Provide the [X, Y] coordinate of the cell's center where the given text is located.  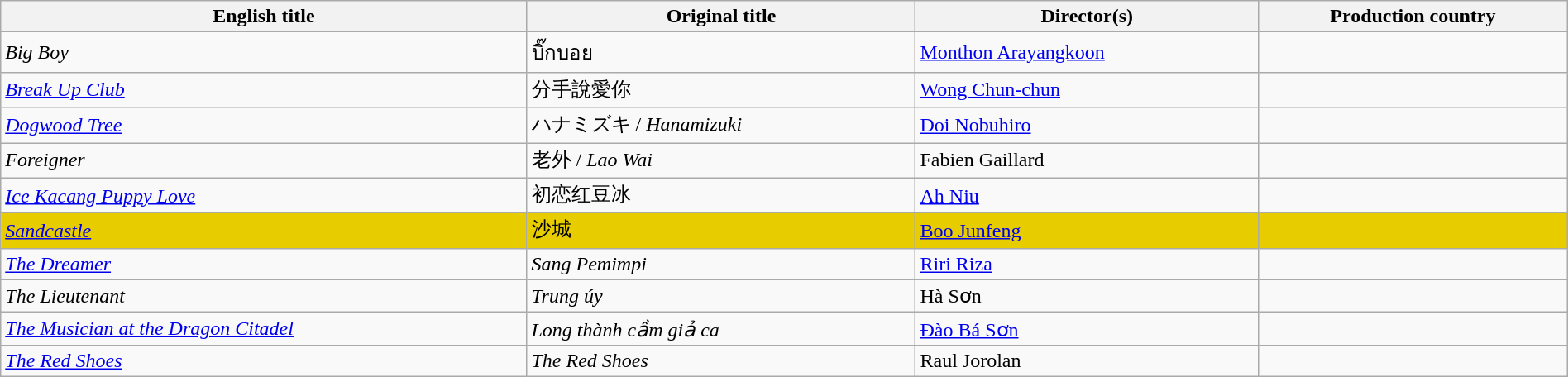
Long thành cầm giả ca [721, 329]
Doi Nobuhiro [1087, 126]
初恋红豆冰 [721, 195]
The Lieutenant [264, 296]
Sandcastle [264, 231]
The Dreamer [264, 264]
Break Up Club [264, 89]
分手說愛你 [721, 89]
Fabien Gaillard [1087, 160]
Sang Pemimpi [721, 264]
Ice Kacang Puppy Love [264, 195]
Riri Riza [1087, 264]
Foreigner [264, 160]
ハナミズキ / Hanamizuki [721, 126]
บิ๊กบอย [721, 53]
Raul Jorolan [1087, 360]
老外 / Lao Wai [721, 160]
Đào Bá Sơn [1087, 329]
Director(s) [1087, 17]
Original title [721, 17]
Trung úy [721, 296]
沙城 [721, 231]
Production country [1413, 17]
Ah Niu [1087, 195]
Dogwood Tree [264, 126]
Boo Junfeng [1087, 231]
The Musician at the Dragon Citadel [264, 329]
English title [264, 17]
Monthon Arayangkoon [1087, 53]
Hà Sơn [1087, 296]
Wong Chun-chun [1087, 89]
Big Boy [264, 53]
